Output the (X, Y) coordinate of the center of the cell containing the given text.  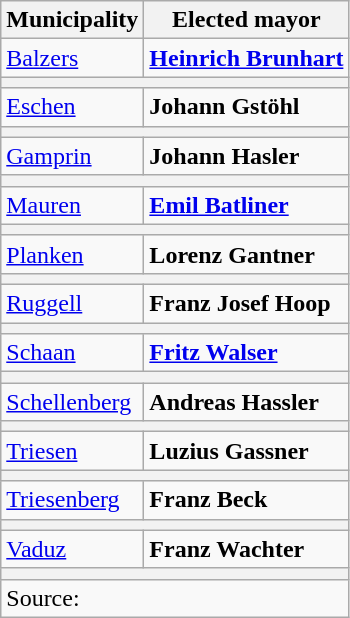
Emil Batliner (246, 205)
Franz Wachter (246, 549)
Municipality (72, 20)
Franz Josef Hoop (246, 303)
Lorenz Gantner (246, 254)
Eschen (72, 107)
Vaduz (72, 549)
Balzers (72, 58)
Triesen (72, 451)
Andreas Hassler (246, 402)
Johann Hasler (246, 156)
Johann Gstöhl (246, 107)
Gamprin (72, 156)
Ruggell (72, 303)
Schaan (72, 353)
Heinrich Brunhart (246, 58)
Elected mayor (246, 20)
Triesenberg (72, 500)
Mauren (72, 205)
Luzius Gassner (246, 451)
Schellenberg (72, 402)
Source: (175, 598)
Planken (72, 254)
Fritz Walser (246, 353)
Franz Beck (246, 500)
